Scan for the cell matching the given text and deliver its (x, y) coordinate at center. 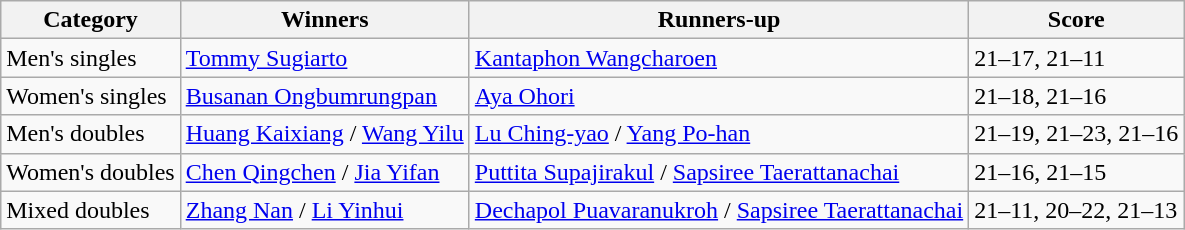
21–18, 21–16 (1076, 96)
Runners-up (718, 20)
Puttita Supajirakul / Sapsiree Taerattanachai (718, 172)
Dechapol Puavaranukroh / Sapsiree Taerattanachai (718, 210)
Men's singles (90, 58)
Category (90, 20)
Kantaphon Wangcharoen (718, 58)
Mixed doubles (90, 210)
21–17, 21–11 (1076, 58)
Women's singles (90, 96)
21–19, 21–23, 21–16 (1076, 134)
Winners (324, 20)
Women's doubles (90, 172)
Men's doubles (90, 134)
Zhang Nan / Li Yinhui (324, 210)
Tommy Sugiarto (324, 58)
Busanan Ongbumrungpan (324, 96)
Chen Qingchen / Jia Yifan (324, 172)
21–11, 20–22, 21–13 (1076, 210)
Huang Kaixiang / Wang Yilu (324, 134)
Aya Ohori (718, 96)
Lu Ching-yao / Yang Po-han (718, 134)
Score (1076, 20)
21–16, 21–15 (1076, 172)
